Capture the cell that displays the provided text and extract its [X, Y] central coordinate. 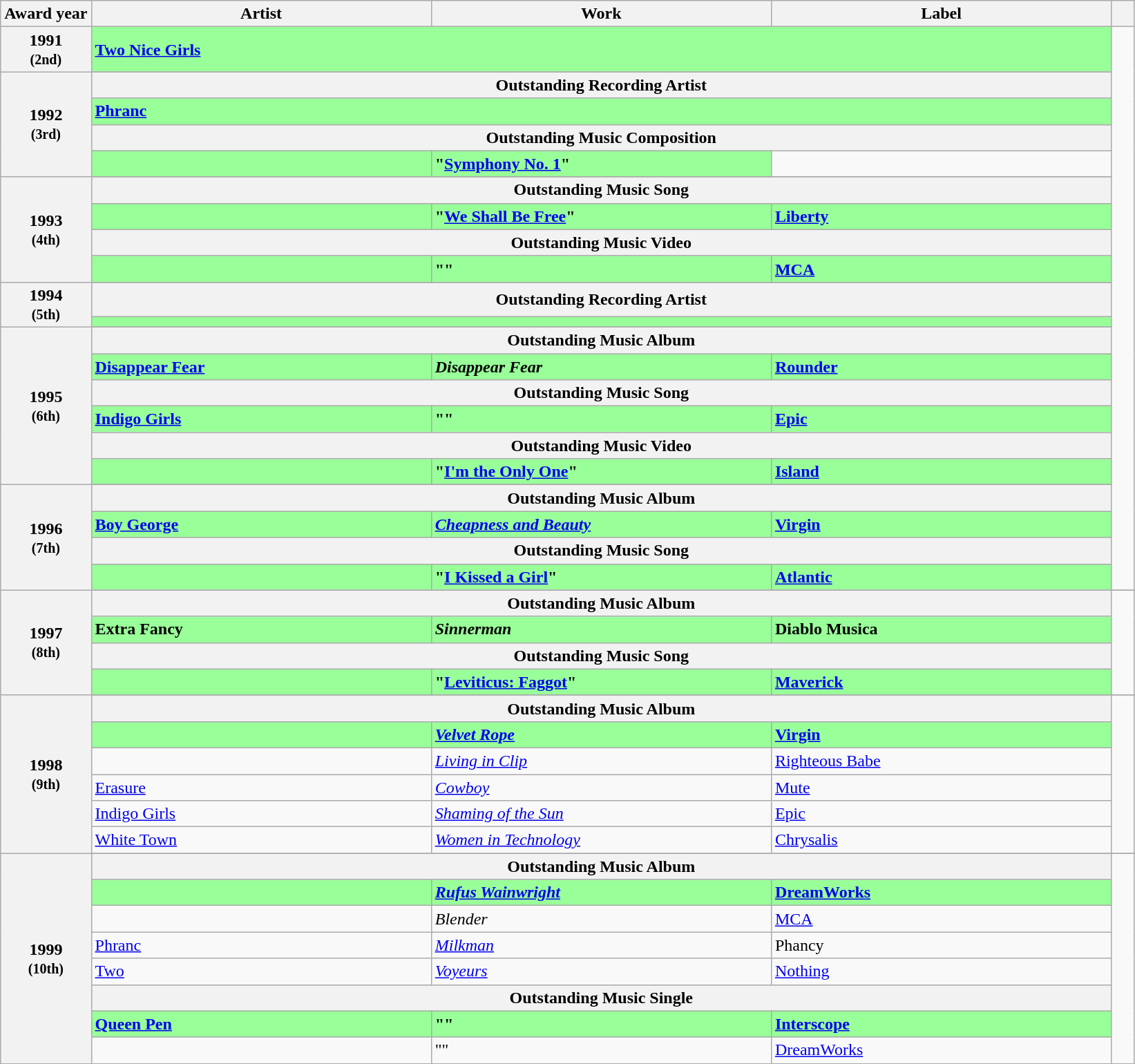
Label [941, 14]
Women in Technology [601, 840]
Erasure [261, 787]
Diablo Musica [941, 629]
Cowboy [601, 787]
1993(4th) [46, 229]
Atlantic [941, 577]
Maverick [941, 682]
Work [601, 14]
"Leviticus: Faggot" [601, 682]
Righteous Babe [941, 761]
1992(3rd) [46, 124]
"Symphony No. 1" [601, 164]
Artist [261, 14]
Rounder [941, 367]
Extra Fancy [261, 629]
Liberty [941, 216]
Rufus Wainwright [601, 893]
Velvet Rope [601, 734]
Outstanding Music Composition [601, 137]
Voyeurs [601, 971]
Boy George [261, 524]
Shaming of the Sun [601, 814]
Chrysalis [941, 840]
Sinnerman [601, 629]
Living in Clip [601, 761]
1998(9th) [46, 774]
Phancy [941, 945]
Interscope [941, 1024]
White Town [261, 840]
"We Shall Be Free" [601, 216]
1991(2nd) [46, 50]
Award year [46, 14]
"I'm the Only One" [601, 472]
Outstanding Music Single [601, 998]
Two [261, 971]
Two Nice Girls [601, 50]
Cheapness and Beauty [601, 524]
Milkman [601, 945]
Queen Pen [261, 1024]
1997(8th) [46, 643]
Blender [601, 919]
Nothing [941, 971]
1994(5th) [46, 304]
1999(10th) [46, 958]
Island [941, 472]
1995(6th) [46, 406]
Mute [941, 787]
"I Kissed a Girl" [601, 577]
1996(7th) [46, 538]
